Identify which cell holds the provided text, then report its [X, Y] central coordinate. 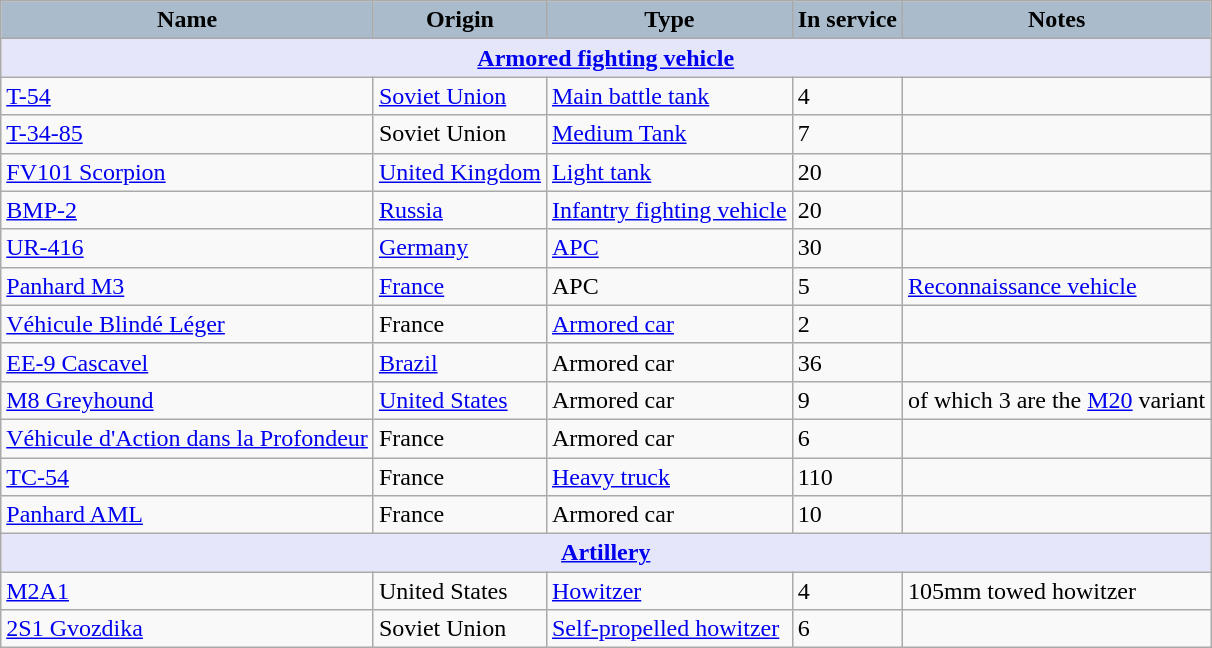
Name [188, 20]
105mm towed howitzer [1056, 591]
BMP-2 [188, 210]
Armored fighting vehicle [606, 58]
110 [847, 477]
Howitzer [669, 591]
2S1 Gvozdika [188, 629]
UR-416 [188, 248]
T-34-85 [188, 134]
Panhard AML [188, 515]
Main battle tank [669, 96]
Light tank [669, 172]
2 [847, 324]
M2A1 [188, 591]
Véhicule d'Action dans la Profondeur [188, 438]
of which 3 are the M20 variant [1056, 400]
Brazil [460, 362]
Medium Tank [669, 134]
30 [847, 248]
M8 Greyhound [188, 400]
EE-9 Cascavel [188, 362]
Notes [1056, 20]
Infantry fighting vehicle [669, 210]
9 [847, 400]
TC-54 [188, 477]
Reconnaissance vehicle [1056, 286]
Panhard M3 [188, 286]
36 [847, 362]
Type [669, 20]
Véhicule Blindé Léger [188, 324]
Heavy truck [669, 477]
In service [847, 20]
United Kingdom [460, 172]
Germany [460, 248]
Russia [460, 210]
FV101 Scorpion [188, 172]
7 [847, 134]
Origin [460, 20]
5 [847, 286]
Artillery [606, 553]
10 [847, 515]
T-54 [188, 96]
Self-propelled howitzer [669, 629]
